Search for the cell housing the specified text and yield its [x, y] center coordinate. 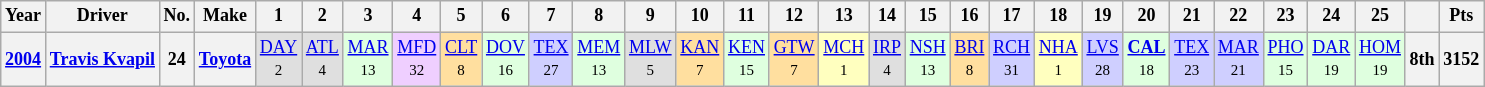
23 [1286, 16]
TEX23 [1192, 59]
MCH1 [844, 59]
2 [323, 16]
Year [24, 16]
Toyota [224, 59]
3 [368, 16]
IRP4 [888, 59]
20 [1146, 16]
TEX27 [551, 59]
22 [1239, 16]
ATL4 [323, 59]
14 [888, 16]
MAR13 [368, 59]
11 [747, 16]
No. [176, 16]
Make [224, 16]
1 [278, 16]
18 [1058, 16]
MAR21 [1239, 59]
Driver [102, 16]
17 [1012, 16]
DOV16 [506, 59]
4 [417, 16]
CLT8 [462, 59]
5 [462, 16]
KEN15 [747, 59]
16 [970, 16]
GTW7 [794, 59]
12 [794, 16]
Pts [1462, 16]
BRI8 [970, 59]
DAY2 [278, 59]
2004 [24, 59]
10 [700, 16]
NSH13 [928, 59]
DAR19 [1332, 59]
PHO15 [1286, 59]
CAL18 [1146, 59]
19 [1102, 16]
15 [928, 16]
RCH31 [1012, 59]
NHA1 [1058, 59]
7 [551, 16]
3152 [1462, 59]
21 [1192, 16]
KAN7 [700, 59]
LVS28 [1102, 59]
8th [1422, 59]
13 [844, 16]
MLW5 [650, 59]
MEM13 [599, 59]
25 [1380, 16]
6 [506, 16]
Travis Kvapil [102, 59]
8 [599, 16]
HOM19 [1380, 59]
MFD32 [417, 59]
9 [650, 16]
